Locate the cell with the specified text and output its (x, y) center coordinate. 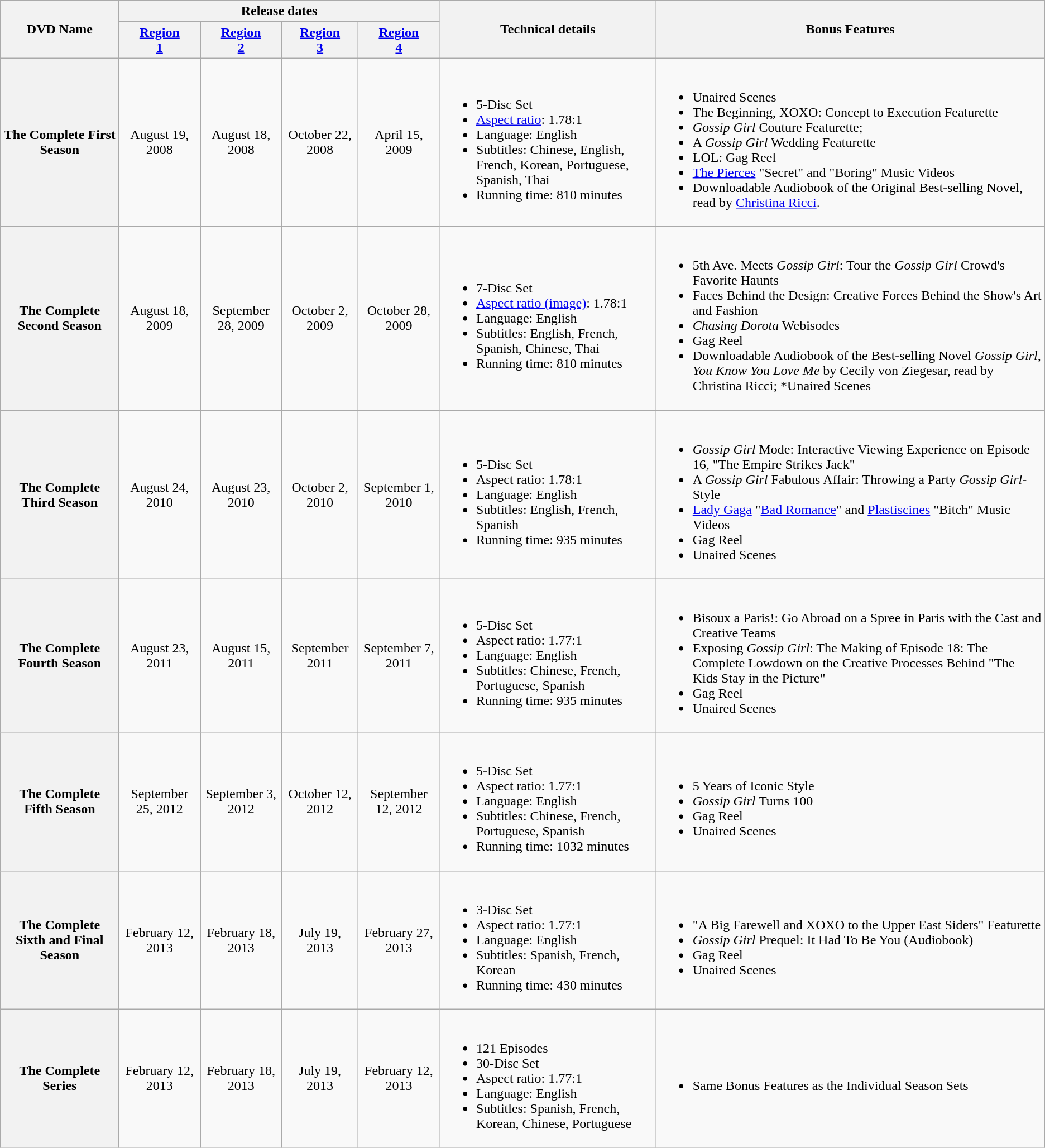
October 12, 2012 (320, 801)
September 2011 (320, 655)
5-Disc SetAspect ratio: 1.78:1Language: EnglishSubtitles: English, French, SpanishRunning time: 935 minutes (548, 494)
August 23, 2010 (241, 494)
August 18, 2008 (241, 142)
5-Disc SetAspect ratio: 1.77:1Language: EnglishSubtitles: Chinese, French, Portuguese, SpanishRunning time: 935 minutes (548, 655)
February 27, 2013 (399, 940)
Region3 (320, 40)
Region4 (399, 40)
October 2, 2009 (320, 318)
The Complete Second Season (60, 318)
Release dates (279, 11)
5 Years of Iconic StyleGossip Girl Turns 100Gag ReelUnaired Scenes (850, 801)
September 25, 2012 (160, 801)
August 23, 2011 (160, 655)
The Complete Fourth Season (60, 655)
September 7, 2011 (399, 655)
September 1, 2010 (399, 494)
121 Episodes30-Disc SetAspect ratio: 1.77:1Language: EnglishSubtitles: Spanish, French, Korean, Chinese, Portuguese (548, 1078)
7-Disc SetAspect ratio (image): 1.78:1Language: EnglishSubtitles: English, French, Spanish, Chinese, ThaiRunning time: 810 minutes (548, 318)
August 24, 2010 (160, 494)
The Complete Third Season (60, 494)
The Complete Sixth and Final Season (60, 940)
August 19, 2008 (160, 142)
The Complete First Season (60, 142)
August 18, 2009 (160, 318)
October 2, 2010 (320, 494)
3-Disc SetAspect ratio: 1.77:1Language: EnglishSubtitles: Spanish, French, KoreanRunning time: 430 minutes (548, 940)
October 28, 2009 (399, 318)
Same Bonus Features as the Individual Season Sets (850, 1078)
Region2 (241, 40)
5-Disc SetAspect ratio: 1.77:1Language: EnglishSubtitles: Chinese, French, Portuguese, SpanishRunning time: 1032 minutes (548, 801)
5-Disc SetAspect ratio: 1.78:1Language: EnglishSubtitles: Chinese, English, French, Korean, Portuguese, Spanish, ThaiRunning time: 810 minutes (548, 142)
September 28, 2009 (241, 318)
September 3, 2012 (241, 801)
August 15, 2011 (241, 655)
DVD Name (60, 29)
The Complete Fifth Season (60, 801)
April 15, 2009 (399, 142)
September 12, 2012 (399, 801)
The Complete Series (60, 1078)
Bonus Features (850, 29)
"A Big Farewell and XOXO to the Upper East Siders" FeaturetteGossip Girl Prequel: It Had To Be You (Audiobook)Gag ReelUnaired Scenes (850, 940)
October 22, 2008 (320, 142)
Region1 (160, 40)
Technical details (548, 29)
